Determine the (x, y) coordinate at the center of the cell enclosing the given text.  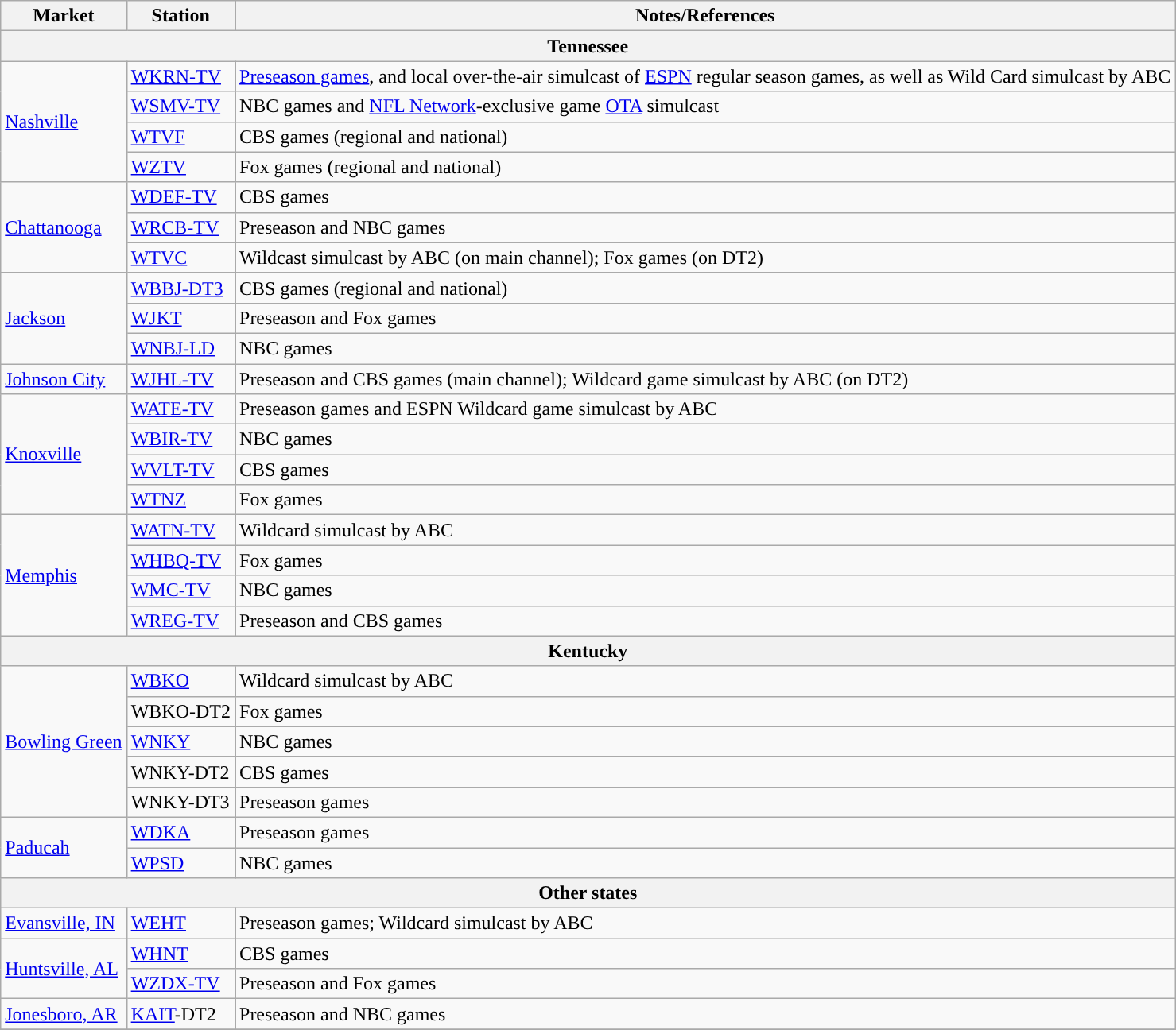
WKRN-TV (180, 76)
WREG-TV (180, 621)
WNBJ-LD (180, 348)
Station (180, 16)
Preseason games; Wildcard simulcast by ABC (705, 924)
Preseason and CBS games (main channel); Wildcard game simulcast by ABC (on DT2) (705, 379)
WBKO (180, 681)
Nashville (64, 122)
WEHT (180, 924)
WDKA (180, 832)
WJHL-TV (180, 379)
WNKY-DT3 (180, 802)
Wildcast simulcast by ABC (on main channel); Fox games (on DT2) (705, 257)
WATN-TV (180, 530)
WHBQ-TV (180, 560)
WTNZ (180, 500)
WSMV-TV (180, 106)
Jackson (64, 318)
WBBJ-DT3 (180, 288)
Notes/References (705, 16)
Memphis (64, 575)
WMC-TV (180, 591)
WHNT (180, 954)
Evansville, IN (64, 924)
Bowling Green (64, 742)
Jonesboro, AR (64, 1014)
WRCB-TV (180, 227)
Paducah (64, 847)
Preseason and CBS games (705, 621)
WZDX-TV (180, 984)
WBKO-DT2 (180, 711)
Knoxville (64, 455)
WVLT-TV (180, 470)
NBC games and NFL Network-exclusive game OTA simulcast (705, 106)
Chattanooga (64, 227)
WBIR-TV (180, 439)
WZTV (180, 167)
Huntsville, AL (64, 969)
WDEF-TV (180, 197)
WATE-TV (180, 409)
Preseason games, and local over-the-air simulcast of ESPN regular season games, as well as Wild Card simulcast by ABC (705, 76)
WTVF (180, 137)
WPSD (180, 862)
Johnson City (64, 379)
KAIT-DT2 (180, 1014)
Market (64, 16)
Preseason games and ESPN Wildcard game simulcast by ABC (705, 409)
Tennessee (588, 46)
WJKT (180, 318)
Other states (588, 893)
Fox games (regional and national) (705, 167)
Kentucky (588, 651)
WNKY (180, 742)
WNKY-DT2 (180, 772)
WTVC (180, 257)
